Determine the (x, y) coordinate at the center of the cell enclosing the given text.  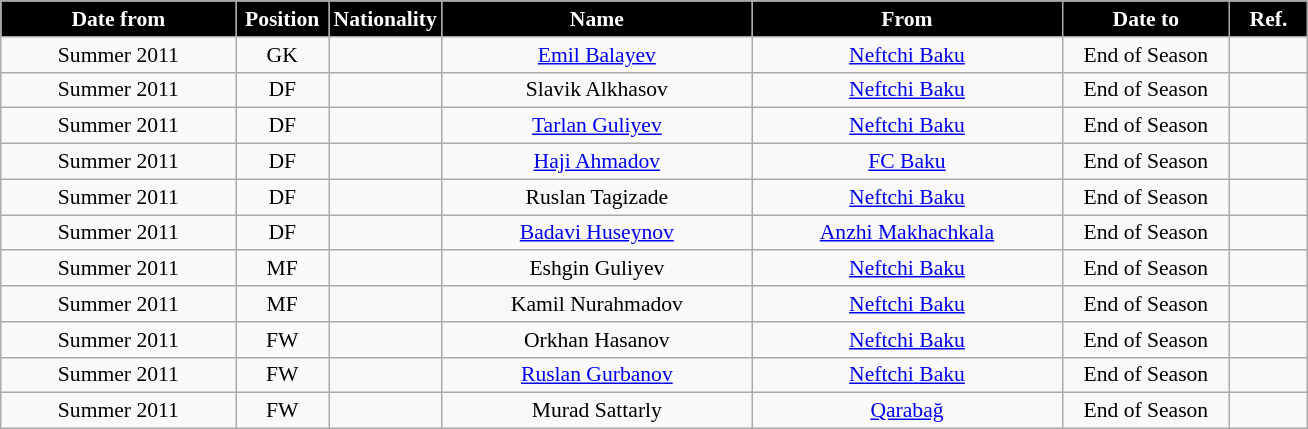
Ruslan Gurbanov (597, 375)
Emil Balayev (597, 55)
Badavi Huseynov (597, 233)
Anzhi Makhachkala (907, 233)
Qarabağ (907, 411)
GK (282, 55)
Haji Ahmadov (597, 162)
FC Baku (907, 162)
Murad Sattarly (597, 411)
Eshgin Guliyev (597, 269)
Slavik Alkhasov (597, 90)
Date to (1146, 19)
Orkhan Hasanov (597, 340)
Name (597, 19)
Position (282, 19)
Kamil Nurahmadov (597, 304)
Ref. (1269, 19)
Tarlan Guliyev (597, 126)
Date from (118, 19)
From (907, 19)
Ruslan Tagizade (597, 197)
Nationality (384, 19)
